Determine the [X, Y] coordinate at the center of the cell enclosing the given text.  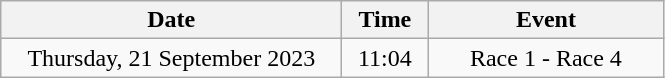
Date [172, 20]
Time [385, 20]
Thursday, 21 September 2023 [172, 58]
Race 1 - Race 4 [546, 58]
Event [546, 20]
11:04 [385, 58]
